Extract the (x, y) coordinate from the center of the cell holding the provided text.  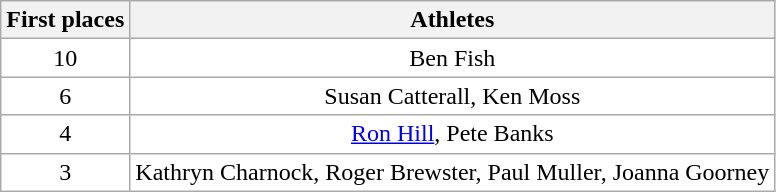
Athletes (452, 20)
Ron Hill, Pete Banks (452, 134)
3 (66, 172)
Susan Catterall, Ken Moss (452, 96)
6 (66, 96)
4 (66, 134)
Kathryn Charnock, Roger Brewster, Paul Muller, Joanna Goorney (452, 172)
Ben Fish (452, 58)
10 (66, 58)
First places (66, 20)
